Scan for the cell matching the given text and deliver its [x, y] coordinate at center. 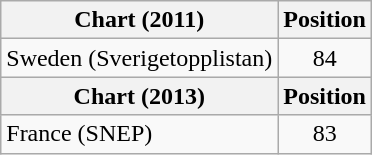
84 [325, 58]
France (SNEP) [140, 134]
Chart (2013) [140, 96]
Sweden (Sverigetopplistan) [140, 58]
83 [325, 134]
Chart (2011) [140, 20]
